From the cell containing the given text, extract its center point as (x, y) coordinate. 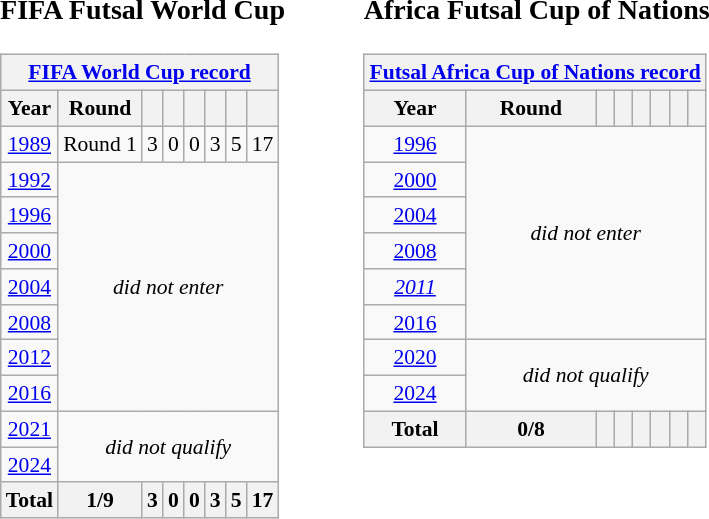
FIFA World Cup record (140, 73)
1989 (30, 144)
2020 (414, 358)
Futsal Africa Cup of Nations record (534, 73)
2021 (30, 429)
2011 (414, 287)
0/8 (532, 429)
1/9 (100, 500)
Round 1 (100, 144)
2012 (30, 358)
1992 (30, 180)
